Pinpoint the cell where the given text exists, returning its (x, y) midpoint coordinate. 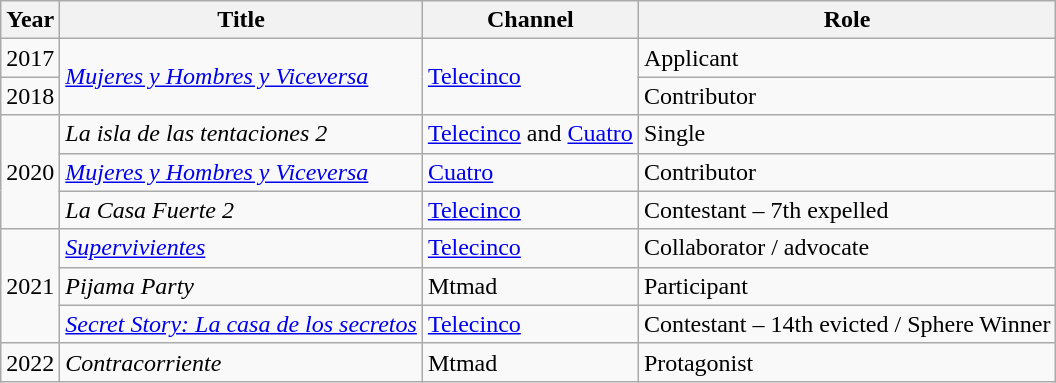
Title (242, 20)
Contestant – 7th expelled (847, 210)
Participant (847, 286)
Channel (530, 20)
Cuatro (530, 172)
Contracorriente (242, 362)
Secret Story: La casa de los secretos (242, 324)
2017 (30, 58)
Applicant (847, 58)
Role (847, 20)
2018 (30, 96)
Supervivientes (242, 248)
Pijama Party (242, 286)
Telecinco and Cuatro (530, 134)
2020 (30, 172)
Contestant – 14th evicted / Sphere Winner (847, 324)
La Casa Fuerte 2 (242, 210)
2022 (30, 362)
Single (847, 134)
La isla de las tentaciones 2 (242, 134)
Collaborator / advocate (847, 248)
2021 (30, 286)
Year (30, 20)
Protagonist (847, 362)
